Search for the cell housing the specified text and yield its [X, Y] center coordinate. 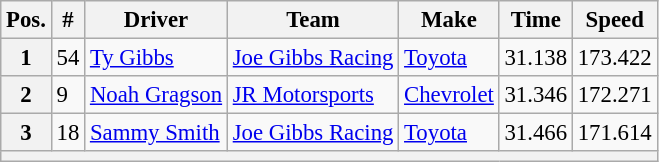
Ty Gibbs [156, 58]
31.466 [536, 133]
173.422 [614, 58]
31.346 [536, 95]
54 [68, 58]
9 [68, 95]
Chevrolet [449, 95]
Speed [614, 20]
172.271 [614, 95]
31.138 [536, 58]
3 [26, 133]
Sammy Smith [156, 133]
Time [536, 20]
JR Motorsports [312, 95]
2 [26, 95]
1 [26, 58]
18 [68, 133]
Noah Gragson [156, 95]
171.614 [614, 133]
Pos. [26, 20]
# [68, 20]
Driver [156, 20]
Make [449, 20]
Team [312, 20]
